Output the [X, Y] coordinate of the center of the cell containing the given text.  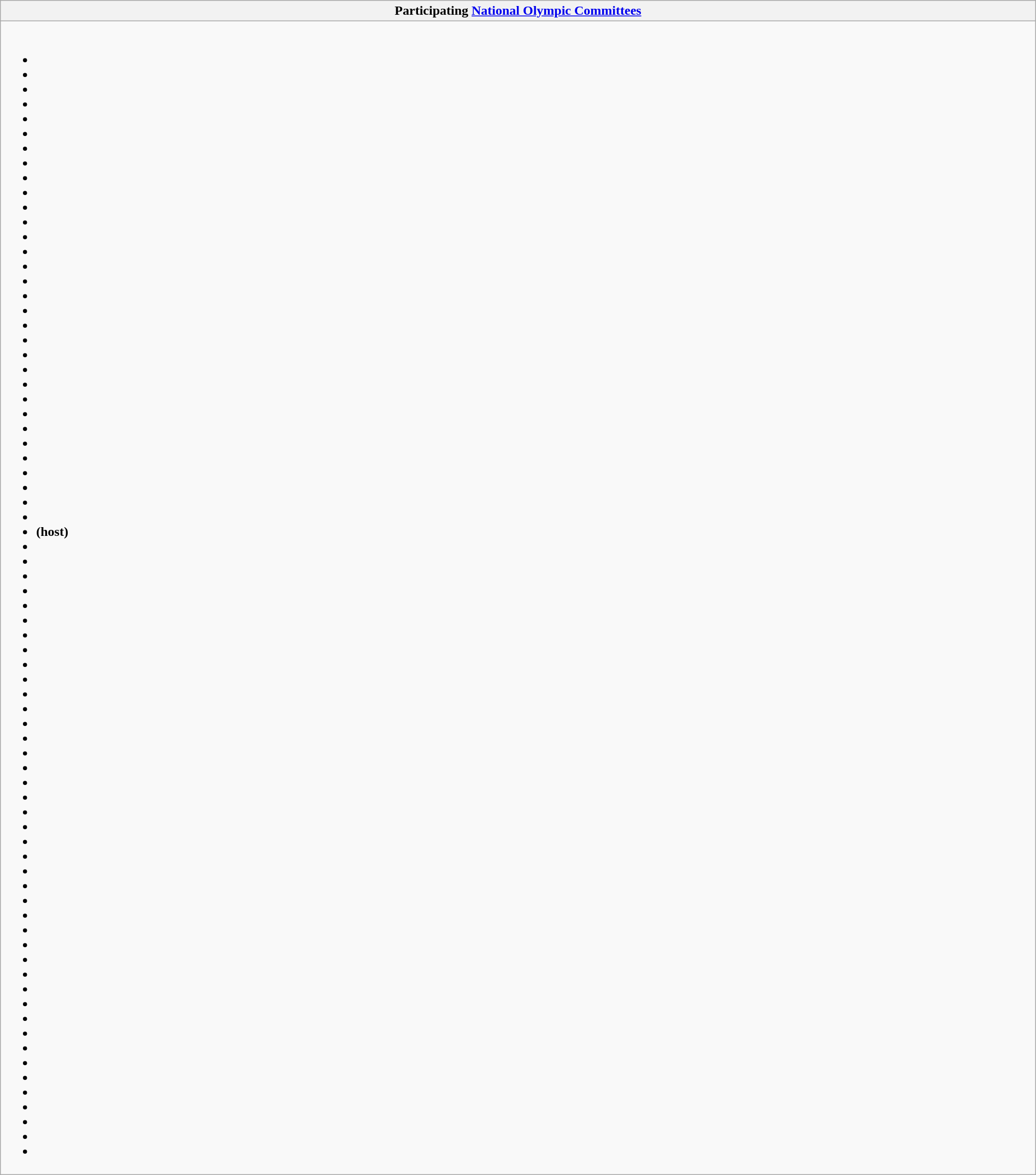
Participating National Olympic Committees [518, 11]
(host) [518, 598]
